Detect which cell encompasses the target text, then output its [X, Y] center coordinate. 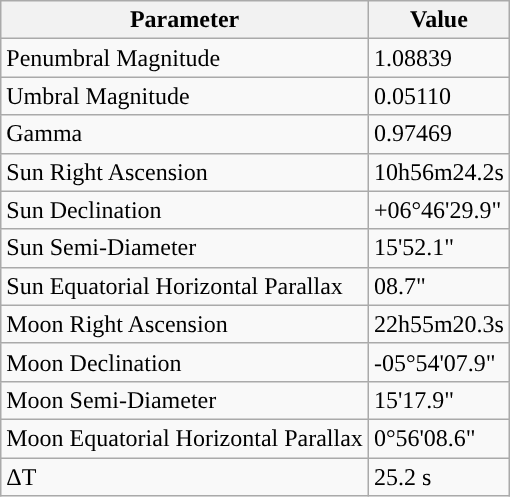
Sun Right Ascension [185, 172]
22h55m20.3s [438, 324]
Sun Semi-Diameter [185, 248]
08.7" [438, 286]
15'52.1" [438, 248]
Penumbral Magnitude [185, 58]
+06°46'29.9" [438, 210]
1.08839 [438, 58]
ΔT [185, 477]
Umbral Magnitude [185, 96]
Sun Declination [185, 210]
0°56'08.6" [438, 438]
Moon Equatorial Horizontal Parallax [185, 438]
Gamma [185, 134]
Sun Equatorial Horizontal Parallax [185, 286]
Moon Declination [185, 362]
10h56m24.2s [438, 172]
0.05110 [438, 96]
Moon Right Ascension [185, 324]
-05°54'07.9" [438, 362]
15'17.9" [438, 400]
0.97469 [438, 134]
Parameter [185, 20]
Moon Semi-Diameter [185, 400]
25.2 s [438, 477]
Value [438, 20]
